Capture the cell that displays the provided text and extract its [X, Y] central coordinate. 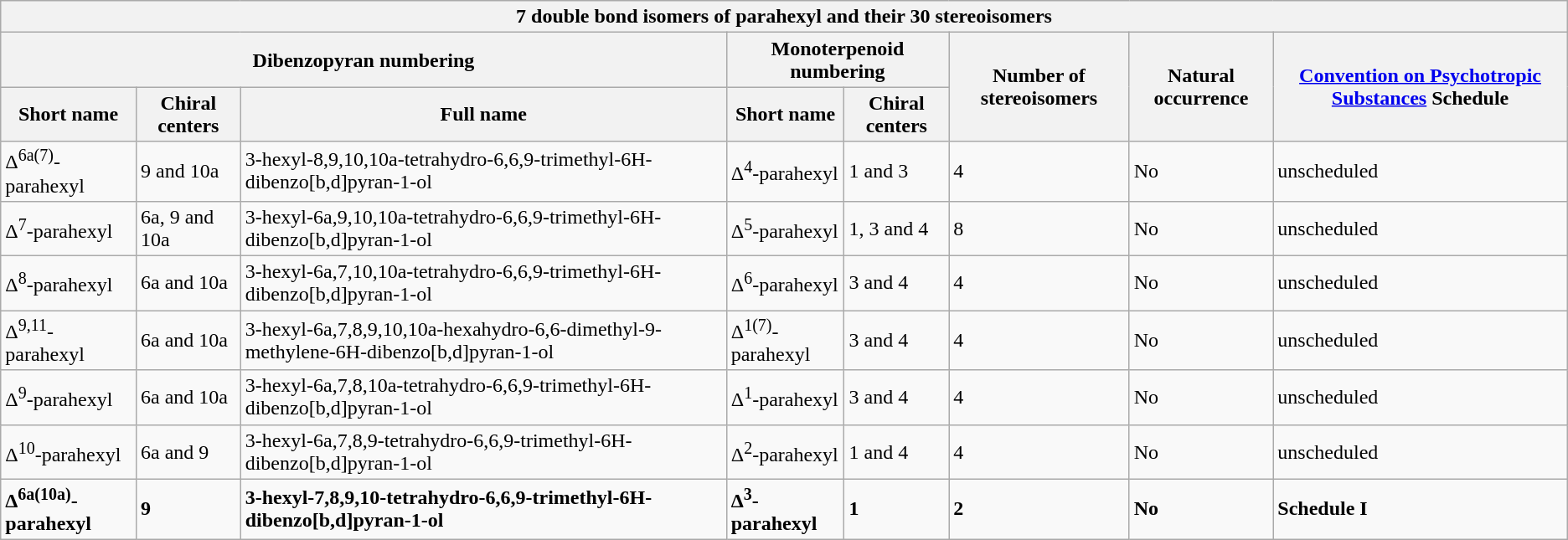
Δ10-parahexyl [69, 452]
3-hexyl-6a,7,8,9-tetrahydro-6,6,9-trimethyl-6H-dibenzo[b,d]pyran-1-ol [483, 452]
Δ1(7)-parahexyl [786, 341]
3-hexyl-6a,9,10,10a-tetrahydro-6,6,9-trimethyl-6H-dibenzo[b,d]pyran-1-ol [483, 228]
Number of stereoisomers [1039, 87]
3-hexyl-6a,7,8,9,10,10a-hexahydro-6,6-dimethyl-9-methylene-6H-dibenzo[b,d]pyran-1-ol [483, 341]
6a and 9 [188, 452]
9 [188, 509]
Natural occurrence [1201, 87]
9 and 10a [188, 172]
Δ2-parahexyl [786, 452]
8 [1039, 228]
1 and 3 [896, 172]
1, 3 and 4 [896, 228]
Δ7-parahexyl [69, 228]
Δ1-parahexyl [786, 397]
Δ9,11-parahexyl [69, 341]
7 double bond isomers of parahexyl and their 30 stereoisomers [784, 17]
2 [1039, 509]
6a, 9 and 10a [188, 228]
Δ6a(7)-parahexyl [69, 172]
Δ6a(10a)-parahexyl [69, 509]
Schedule I [1421, 509]
Δ3-parahexyl [786, 509]
3-hexyl-6a,7,8,10a-tetrahydro-6,6,9-trimethyl-6H-dibenzo[b,d]pyran-1-ol [483, 397]
3-hexyl-7,8,9,10-tetrahydro-6,6,9-trimethyl-6H-dibenzo[b,d]pyran-1-ol [483, 509]
Δ5-parahexyl [786, 228]
Convention on Psychotropic Substances Schedule [1421, 87]
3-hexyl-6a,7,10,10a-tetrahydro-6,6,9-trimethyl-6H-dibenzo[b,d]pyran-1-ol [483, 283]
1 and 4 [896, 452]
3-hexyl-8,9,10,10a-tetrahydro-6,6,9-trimethyl-6H-dibenzo[b,d]pyran-1-ol [483, 172]
Dibenzopyran numbering [364, 60]
Full name [483, 114]
Δ4-parahexyl [786, 172]
Δ6-parahexyl [786, 283]
Monoterpenoid numbering [838, 60]
Δ8-parahexyl [69, 283]
Δ9-parahexyl [69, 397]
1 [896, 509]
